Pinpoint the cell where the given text exists, returning its (X, Y) midpoint coordinate. 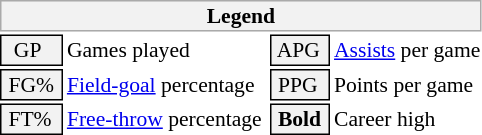
Games played (166, 50)
Assists per game (408, 50)
Legend (241, 16)
FG% (31, 85)
Field-goal percentage (166, 85)
GP (31, 50)
APG (300, 50)
PPG (300, 85)
Points per game (408, 85)
